Extract the [x, y] coordinate from the center of the cell holding the provided text.  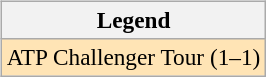
Legend [133, 20]
ATP Challenger Tour (1–1) [133, 57]
